Extract the [x, y] coordinate from the center of the cell holding the provided text.  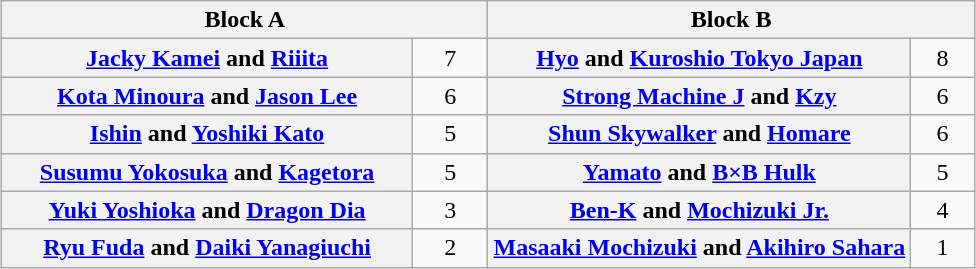
Masaaki Mochizuki and Akihiro Sahara [700, 248]
8 [943, 58]
Ben-K and Mochizuki Jr. [700, 210]
Block A [245, 20]
2 [450, 248]
Strong Machine J and Kzy [700, 96]
Susumu Yokosuka and Kagetora [208, 172]
Ryu Fuda and Daiki Yanagiuchi [208, 248]
Hyo and Kuroshio Tokyo Japan [700, 58]
Shun Skywalker and Homare [700, 134]
Ishin and Yoshiki Kato [208, 134]
1 [943, 248]
Yamato and B×B Hulk [700, 172]
3 [450, 210]
Kota Minoura and Jason Lee [208, 96]
Block B [731, 20]
Jacky Kamei and Riiita [208, 58]
4 [943, 210]
7 [450, 58]
Yuki Yoshioka and Dragon Dia [208, 210]
